Identify which cell holds the provided text, then report its [x, y] central coordinate. 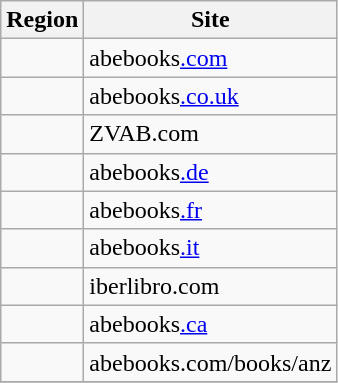
abebooks.co.uk [210, 96]
iberlibro.com [210, 286]
abebooks.de [210, 172]
abebooks.com [210, 58]
abebooks.fr [210, 210]
abebooks.com/books/anz [210, 362]
ZVAB.com [210, 134]
Region [42, 20]
abebooks.it [210, 248]
abebooks.ca [210, 324]
Site [210, 20]
